Return (x, y) of the center of cell containing provided text 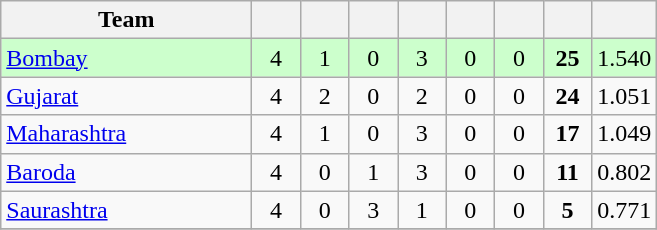
1.051 (624, 96)
Bombay (126, 58)
11 (568, 172)
Team (126, 20)
17 (568, 134)
Baroda (126, 172)
5 (568, 210)
0.771 (624, 210)
0.802 (624, 172)
Saurashtra (126, 210)
25 (568, 58)
24 (568, 96)
1.049 (624, 134)
Maharashtra (126, 134)
Gujarat (126, 96)
1.540 (624, 58)
